Return the [x, y] coordinate for the center point of the cell that contains the specified text.  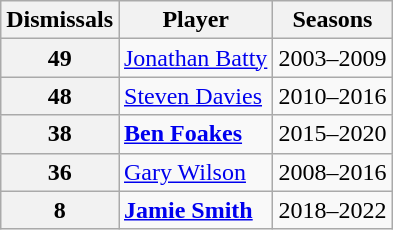
Seasons [332, 20]
Steven Davies [195, 96]
48 [60, 96]
Jamie Smith [195, 210]
Ben Foakes [195, 134]
Jonathan Batty [195, 58]
2015–2020 [332, 134]
Gary Wilson [195, 172]
2010–2016 [332, 96]
Dismissals [60, 20]
2008–2016 [332, 172]
8 [60, 210]
36 [60, 172]
2018–2022 [332, 210]
2003–2009 [332, 58]
49 [60, 58]
Player [195, 20]
38 [60, 134]
